Locate the cell with the specified text and output its [X, Y] center coordinate. 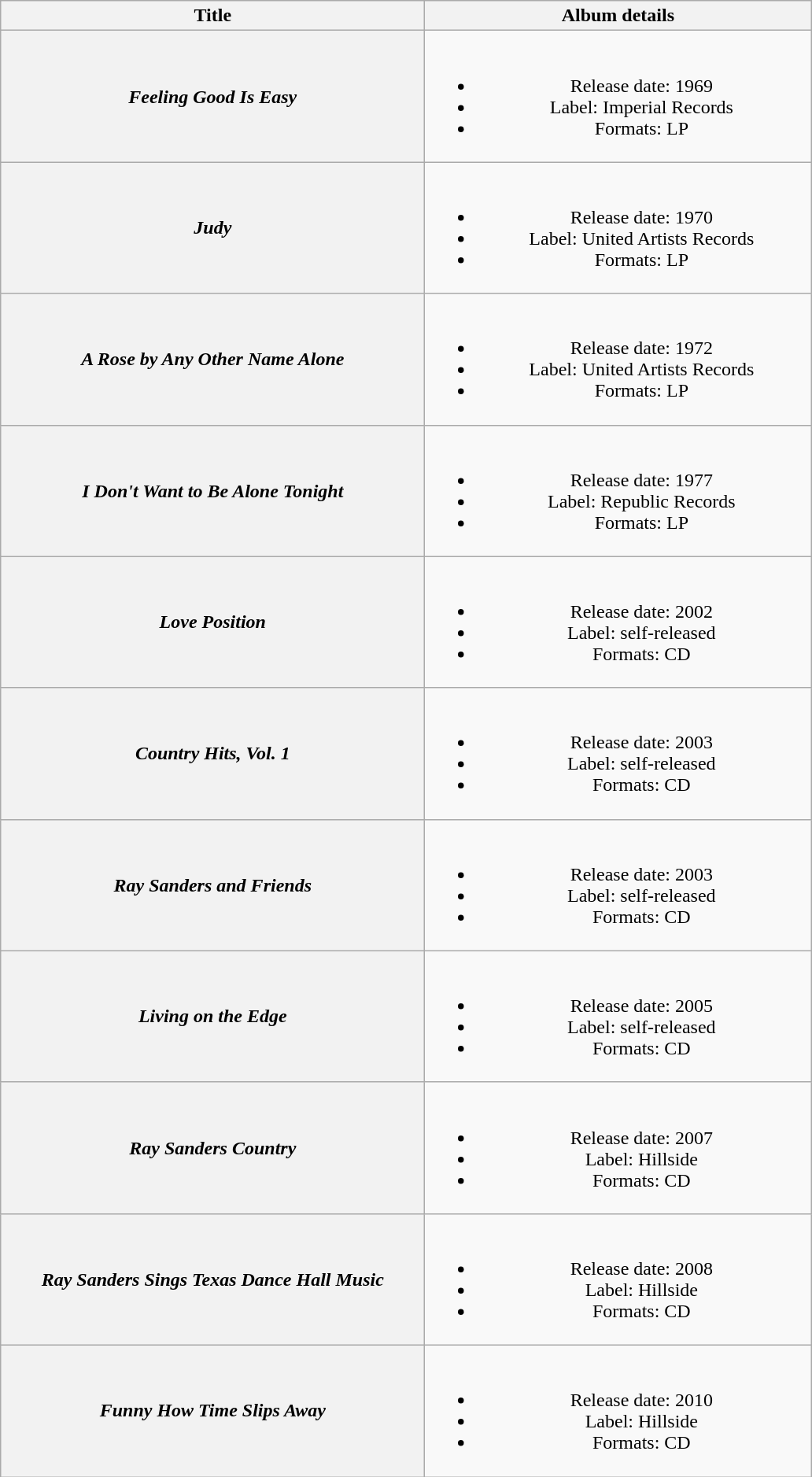
Release date: 2005Label: self-releasedFormats: CD [618, 1017]
Judy [212, 228]
Release date: 1972Label: United Artists RecordsFormats: LP [618, 359]
Title [212, 16]
Ray Sanders Country [212, 1147]
Release date: 2008Label: HillsideFormats: CD [618, 1279]
Release date: 2002Label: self-releasedFormats: CD [618, 622]
Love Position [212, 622]
Release date: 1970Label: United Artists RecordsFormats: LP [618, 228]
Release date: 2007Label: HillsideFormats: CD [618, 1147]
Country Hits, Vol. 1 [212, 754]
I Don't Want to Be Alone Tonight [212, 491]
Release date: 2010Label: HillsideFormats: CD [618, 1410]
Ray Sanders and Friends [212, 884]
Release date: 1969Label: Imperial RecordsFormats: LP [618, 96]
Funny How Time Slips Away [212, 1410]
Feeling Good Is Easy [212, 96]
Release date: 1977Label: Republic RecordsFormats: LP [618, 491]
Ray Sanders Sings Texas Dance Hall Music [212, 1279]
Living on the Edge [212, 1017]
Album details [618, 16]
A Rose by Any Other Name Alone [212, 359]
